Determine the (x, y) coordinate at the center of the cell enclosing the given text.  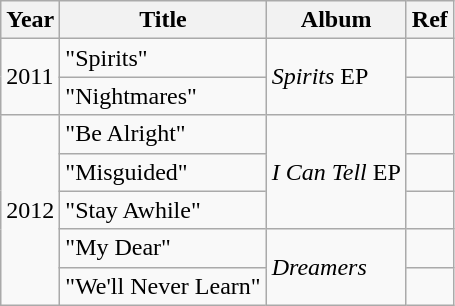
"My Dear" (163, 248)
"We'll Never Learn" (163, 286)
"Misguided" (163, 172)
"Spirits" (163, 58)
"Nightmares" (163, 96)
Album (336, 20)
Title (163, 20)
"Stay Awhile" (163, 210)
Spirits EP (336, 77)
Dreamers (336, 267)
Ref (430, 20)
Year (30, 20)
"Be Alright" (163, 134)
2011 (30, 77)
2012 (30, 210)
I Can Tell EP (336, 172)
